Determine the [x, y] coordinate at the center of the cell enclosing the given text.  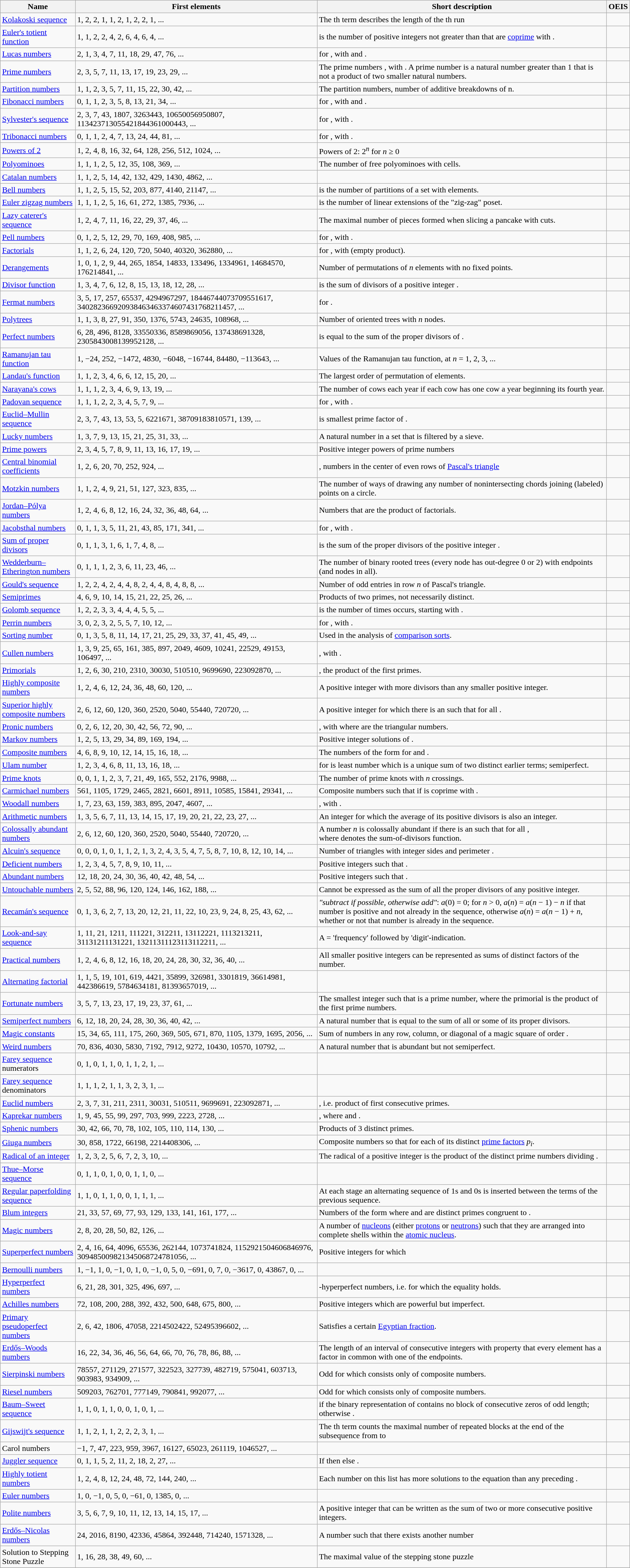
3, 5, 6, 7, 9, 10, 11, 12, 13, 14, 15, 17, ... [197, 1513]
A positive integer with more divisors than any smaller positive integer. [462, 688]
Arithmetic numbers [38, 816]
Gould's sequence [38, 584]
Prime numbers [38, 71]
The numbers of the form for and . [462, 752]
, numbers in the center of even rows of Pascal's triangle [462, 466]
1, 2, 2, 4, 2, 4, 4, 8, 2, 4, 4, 8, 4, 8, 8, ... [197, 584]
Sum of proper divisors [38, 545]
is smallest prime factor of . [462, 419]
1, 1, 5, 19, 101, 619, 4421, 35899, 326981, 3301819, 36614981, 442386619, 5784634181, 81393657019, ... [197, 982]
1, 2, 2, 3, 3, 4, 4, 4, 5, 5, ... [197, 610]
The length of an interval of consecutive integers with property that every element has a factor in common with one of the endpoints. [462, 1352]
0, 0, 0, 1, 0, 1, 1, 2, 1, 3, 2, 4, 3, 5, 4, 7, 5, 8, 7, 10, 8, 12, 10, 14, ... [197, 851]
72, 108, 200, 288, 392, 432, 500, 648, 675, 800, ... [197, 1304]
16, 22, 34, 36, 46, 56, 64, 66, 70, 76, 78, 86, 88, ... [197, 1352]
1, 16, 28, 38, 49, 60, ... [197, 1557]
The number of binary rooted trees (every node has out-degree 0 or 2) with endpoints (and nodes in all). [462, 567]
15, 34, 65, 111, 175, 260, 369, 505, 671, 870, 1105, 1379, 1695, 2056, ... [197, 1033]
Euler zigzag numbers [38, 203]
Padovan sequence [38, 402]
Composite numbers [38, 752]
An integer for which the average of its positive divisors is also an integer. [462, 816]
The prime numbers , with . A prime number is a natural number greater than 1 that is not a product of two smaller natural numbers. [462, 71]
Highly composite numbers [38, 688]
Kaprekar numbers [38, 1116]
0, 1, 1, 3, 5, 11, 21, 43, 85, 171, 341, ... [197, 527]
Radical of an integer [38, 1156]
Erdős–Woods numbers [38, 1352]
Number of permutations of n elements with no fixed points. [462, 267]
30, 42, 66, 70, 78, 102, 105, 110, 114, 130, ... [197, 1129]
1, 2, 2, 1, 1, 2, 1, 2, 2, 1, ... [197, 20]
If then else . [462, 1461]
Positive integers for which [462, 1252]
The maximal number of pieces formed when slicing a pancake with cuts. [462, 220]
Farey sequence numerators [38, 1064]
Sphenic numbers [38, 1129]
2, 3, 5, 7, 11, 13, 17, 19, 23, 29, ... [197, 71]
Partition numbers [38, 89]
Fortunate numbers [38, 1003]
1, 2, 4, 8, 16, 32, 64, 128, 256, 512, 1024, ... [197, 150]
Number of oriented trees with n nodes. [462, 319]
1, 0, −1, 0, 5, 0, −61, 0, 1385, 0, ... [197, 1496]
1, 2, 4, 6, 12, 24, 36, 48, 60, 120, ... [197, 688]
Products of 3 distinct primes. [462, 1129]
2, 3, 7, 43, 1807, 3263443, 10650056950807, 113423713055421844361000443, ... [197, 119]
Primary pseudoperfect numbers [38, 1326]
The largest order of permutation of elements. [462, 376]
A number such that there exists another number [462, 1535]
78557, 271129, 271577, 322523, 327739, 482719, 575041, 603713, 903983, 934909, ... [197, 1375]
1, 1, 2, 3, 5, 7, 11, 15, 22, 30, 42, ... [197, 89]
Used in the analysis of comparison sorts. [462, 635]
Solution to Stepping Stone Puzzle [38, 1557]
Markov numbers [38, 739]
for , with (empty product). [462, 250]
Superior highly composite numbers [38, 709]
The th term counts the maximal number of repeated blocks at the end of the subsequence from to [462, 1431]
0, 0, 1, 1, 2, 3, 7, 21, 49, 165, 552, 2176, 9988, ... [197, 778]
30, 858, 1722, 66198, 2214408306, ... [197, 1142]
Semiperfect numbers [38, 1021]
A natural number that is equal to the sum of all or some of its proper divisors. [462, 1021]
−1, 7, 47, 223, 959, 3967, 16127, 65023, 261119, 1046527, ... [197, 1448]
Woodall numbers [38, 803]
First elements [197, 7]
Farey sequence denominators [38, 1085]
1, 1, 2, 1, 1, 2, 2, 2, 3, 1, ... [197, 1431]
3, 5, 17, 257, 65537, 4294967297, 18446744073709551617, 340282366920938463463374607431768211457, ... [197, 302]
Fibonacci numbers [38, 102]
0, 1, 1, 2, 4, 7, 13, 24, 44, 81, ... [197, 136]
Composite numbers such that if is coprime with . [462, 791]
, with where are the triangular numbers. [462, 727]
Numbers of the form where and are distinct primes congruent to . [462, 1213]
Baum–Sweet sequence [38, 1409]
1, 9, 45, 55, 99, 297, 703, 999, 2223, 2728, ... [197, 1116]
2, 1, 3, 4, 7, 11, 18, 29, 47, 76, ... [197, 54]
70, 836, 4030, 5830, 7192, 7912, 9272, 10430, 10570, 10792, ... [197, 1046]
2, 8, 20, 28, 50, 82, 126, ... [197, 1230]
The radical of a positive integer is the product of the distinct prime numbers dividing . [462, 1156]
509203, 762701, 777149, 790841, 992077, ... [197, 1392]
The number of prime knots with n crossings. [462, 778]
A positive integer that can be written as the sum of two or more consecutive positive integers. [462, 1513]
1, 2, 3, 4, 6, 8, 11, 13, 16, 18, ... [197, 765]
Ramanujan tau function [38, 359]
Jordan–Pólya numbers [38, 510]
A natural number that is abundant but not semiperfect. [462, 1046]
1, 2, 4, 8, 12, 24, 48, 72, 144, 240, ... [197, 1478]
for . [462, 302]
is equal to the sum of the proper divisors of . [462, 337]
2, 5, 52, 88, 96, 120, 124, 146, 162, 188, ... [197, 889]
Euclid–Mullin sequence [38, 419]
A natural number in a set that is filtered by a sieve. [462, 436]
1, 1, 0, 1, 1, 0, 0, 1, 0, 1, ... [197, 1409]
Giuga numbers [38, 1142]
Kolakoski sequence [38, 20]
Prime knots [38, 778]
Untouchable numbers [38, 889]
1, 1, 2, 5, 15, 52, 203, 877, 4140, 21147, ... [197, 190]
1, 1, 3, 8, 27, 91, 350, 1376, 5743, 24635, 108968, ... [197, 319]
21, 33, 57, 69, 77, 93, 129, 133, 141, 161, 177, ... [197, 1213]
The number of cows each year if each cow has one cow a year beginning its fourth year. [462, 389]
1, 2, 4, 6, 8, 12, 16, 18, 20, 24, 28, 30, 32, 36, 40, ... [197, 959]
2, 6, 42, 1806, 47058, 2214502422, 52495396602, ... [197, 1326]
1, 7, 23, 63, 159, 383, 895, 2047, 4607, ... [197, 803]
Catalan numbers [38, 177]
The number of ways of drawing any number of nonintersecting chords joining (labeled) points on a circle. [462, 488]
1, 11, 21, 1211, 111221, 312211, 13112221, 1113213211, 31131211131221, 13211311123113112211, ... [197, 938]
Superperfect numbers [38, 1252]
Hyperperfect numbers [38, 1286]
Achilles numbers [38, 1304]
24, 2016, 8190, 42336, 45864, 392448, 714240, 1571328, ... [197, 1535]
Wedderburn–Etherington numbers [38, 567]
Fermat numbers [38, 302]
Narayana's cows [38, 389]
1, 1, 1, 2, 5, 12, 35, 108, 369, ... [197, 164]
Sum of numbers in any row, column, or diagonal of a magic square of order . [462, 1033]
The th term describes the length of the th run [462, 20]
Blum integers [38, 1213]
Euler's totient function [38, 37]
Tribonacci numbers [38, 136]
Satisfies a certain Egyptian fraction. [462, 1326]
At each stage an alternating sequence of 1s and 0s is inserted between the terms of the previous sequence. [462, 1196]
A number of nucleons (either protons or neutrons) such that they are arranged into complete shells within the atomic nucleus. [462, 1230]
Ulam number [38, 765]
Bernoulli numbers [38, 1269]
is the number of partitions of a set with elements. [462, 190]
A number n is colossally abundant if there is an such that for all ,where denotes the sum-of-divisors function. [462, 834]
Positive integer solutions of . [462, 739]
1, 2, 3, 2, 5, 6, 7, 2, 3, 10, ... [197, 1156]
Pronic numbers [38, 727]
Abundant numbers [38, 877]
2, 3, 7, 43, 13, 53, 5, 6221671, 38709183810571, 139, ... [197, 419]
2, 3, 7, 31, 211, 2311, 30031, 510511, 9699691, 223092871, ... [197, 1103]
Products of two primes, not necessarily distinct. [462, 597]
, i.e. product of first consecutive primes. [462, 1103]
1, 3, 5, 6, 7, 11, 13, 14, 15, 17, 19, 20, 21, 22, 23, 27, ... [197, 816]
Practical numbers [38, 959]
Regular paperfolding sequence [38, 1196]
Central binomial coefficients [38, 466]
Perrin numbers [38, 623]
All smaller positive integers can be represented as sums of distinct factors of the number. [462, 959]
1, 3, 4, 7, 6, 12, 8, 15, 13, 18, 12, 28, ... [197, 285]
Deficient numbers [38, 864]
0, 1, 1, 5, 2, 11, 2, 18, 2, 27, ... [197, 1461]
1, 1, 2, 3, 4, 6, 6, 12, 15, 20, ... [197, 376]
Look-and-say sequence [38, 938]
Number of triangles with integer sides and perimeter . [462, 851]
Sierpinski numbers [38, 1375]
The maximal value of the stepping stone puzzle [462, 1557]
0, 2, 6, 12, 20, 30, 42, 56, 72, 90, ... [197, 727]
Alternating factorial [38, 982]
4, 6, 9, 10, 14, 15, 21, 22, 25, 26, ... [197, 597]
Composite numbers so that for each of its distinct prime factors pi. [462, 1142]
is the number of times occurs, starting with . [462, 610]
1, 3, 7, 9, 13, 15, 21, 25, 31, 33, ... [197, 436]
1, 1, 2, 6, 24, 120, 720, 5040, 40320, 362880, ... [197, 250]
Jacobsthal numbers [38, 527]
0, 1, 0, 1, 1, 0, 1, 1, 2, 1, ... [197, 1064]
4, 6, 8, 9, 10, 12, 14, 15, 16, 18, ... [197, 752]
561, 1105, 1729, 2465, 2821, 6601, 8911, 10585, 15841, 29341, ... [197, 791]
0, 1, 1, 2, 3, 5, 8, 13, 21, 34, ... [197, 102]
Sorting number [38, 635]
Golomb sequence [38, 610]
Polite numbers [38, 1513]
Polytrees [38, 319]
Bell numbers [38, 190]
0, 1, 2, 5, 12, 29, 70, 169, 408, 985, ... [197, 237]
1, 1, 0, 1, 1, 0, 0, 1, 1, 1, ... [197, 1196]
1, 2, 4, 7, 11, 16, 22, 29, 37, 46, ... [197, 220]
2, 4, 16, 64, 4096, 65536, 262144, 1073741824, 1152921504606846976, 309485009821345068724781056, ... [197, 1252]
Semiprimes [38, 597]
is the number of linear extensions of the "zig-zag" poset. [462, 203]
Each number on this list has more solutions to the equation than any preceding . [462, 1478]
0, 1, 1, 1, 2, 3, 6, 11, 23, 46, ... [197, 567]
Riesel numbers [38, 1392]
1, 1, 2, 5, 14, 42, 132, 429, 1430, 4862, ... [197, 177]
The partition numbers, number of additive breakdowns of n. [462, 89]
for is least number which is a unique sum of two distinct earlier terms; semiperfect. [462, 765]
Lazy caterer's sequence [38, 220]
Thue–Morse sequence [38, 1173]
Highly totient numbers [38, 1478]
Short description [462, 7]
1, −24, 252, −1472, 4830, −6048, −16744, 84480, −113643, ... [197, 359]
Factorials [38, 250]
is the sum of divisors of a positive integer . [462, 285]
Perfect numbers [38, 337]
1, −1, 1, 0, −1, 0, 1, 0, −1, 0, 5, 0, −691, 0, 7, 0, −3617, 0, 43867, 0, ... [197, 1269]
Gijswijt's sequence [38, 1431]
1, 0, 1, 2, 9, 44, 265, 1854, 14833, 133496, 1334961, 14684570, 176214841, ... [197, 267]
Pell numbers [38, 237]
if the binary representation of contains no block of consecutive zeros of odd length; otherwise . [462, 1409]
is the number of positive integers not greater than that are coprime with . [462, 37]
Carol numbers [38, 1448]
12, 18, 20, 24, 30, 36, 40, 42, 48, 54, ... [197, 877]
Divisor function [38, 285]
1, 1, 1, 2, 1, 1, 3, 2, 3, 1, ... [197, 1085]
0, 1, 3, 6, 2, 7, 13, 20, 12, 21, 11, 22, 10, 23, 9, 24, 8, 25, 43, 62, ... [197, 911]
3, 5, 7, 13, 23, 17, 19, 23, 37, 61, ... [197, 1003]
0, 1, 1, 3, 1, 6, 1, 7, 4, 8, ... [197, 545]
Lucas numbers [38, 54]
Magic numbers [38, 1230]
Weird numbers [38, 1046]
A positive integer for which there is an such that for all . [462, 709]
Positive integers which are powerful but imperfect. [462, 1304]
1, 3, 9, 25, 65, 161, 385, 897, 2049, 4609, 10241, 22529, 49153, 106497, ... [197, 653]
3, 0, 2, 3, 2, 5, 5, 7, 10, 12, ... [197, 623]
1, 1, 2, 4, 9, 21, 51, 127, 323, 835, ... [197, 488]
Sylvester's sequence [38, 119]
Polyominoes [38, 164]
, where and . [462, 1116]
0, 1, 1, 0, 1, 0, 0, 1, 1, 0, ... [197, 1173]
Landau's function [38, 376]
A = 'frequency' followed by 'digit'-indication. [462, 938]
Powers of 2: 2n for n ≥ 0 [462, 150]
Recamán's sequence [38, 911]
1, 2, 3, 4, 5, 7, 8, 9, 10, 11, ... [197, 864]
6, 28, 496, 8128, 33550336, 8589869056, 137438691328, 2305843008139952128, ... [197, 337]
Colossally abundant numbers [38, 834]
1, 2, 4, 6, 8, 12, 16, 24, 32, 36, 48, 64, ... [197, 510]
Powers of 2 [38, 150]
OEIS [618, 7]
Name [38, 7]
Prime powers [38, 449]
6, 12, 18, 20, 24, 28, 30, 36, 40, 42, ... [197, 1021]
Cullen numbers [38, 653]
Primorials [38, 670]
-hyperperfect numbers, i.e. for which the equality holds. [462, 1286]
0, 1, 3, 5, 8, 11, 14, 17, 21, 25, 29, 33, 37, 41, 45, 49, ... [197, 635]
Euler numbers [38, 1496]
Alcuin's sequence [38, 851]
1, 1, 1, 2, 3, 4, 6, 9, 13, 19, ... [197, 389]
Number of odd entries in row n of Pascal's triangle. [462, 584]
The smallest integer such that is a prime number, where the primorial is the product of the first prime numbers. [462, 1003]
6, 21, 28, 301, 325, 496, 697, ... [197, 1286]
Erdős–Nicolas numbers [38, 1535]
Carmichael numbers [38, 791]
1, 2, 6, 20, 70, 252, 924, ... [197, 466]
Lucky numbers [38, 436]
Numbers that are the product of factorials. [462, 510]
1, 1, 1, 2, 5, 16, 61, 272, 1385, 7936, ... [197, 203]
2, 3, 4, 5, 7, 8, 9, 11, 13, 16, 17, 19, ... [197, 449]
Derangements [38, 267]
Euclid numbers [38, 1103]
Positive integer powers of prime numbers [462, 449]
Motzkin numbers [38, 488]
1, 2, 6, 30, 210, 2310, 30030, 510510, 9699690, 223092870, ... [197, 670]
Values of the Ramanujan tau function, at n = 1, 2, 3, ... [462, 359]
The number of free polyominoes with cells. [462, 164]
, the product of the first primes. [462, 670]
Magic constants [38, 1033]
1, 1, 1, 2, 2, 3, 4, 5, 7, 9, ... [197, 402]
Juggler sequence [38, 1461]
Cannot be expressed as the sum of all the proper divisors of any positive integer. [462, 889]
is the sum of the proper divisors of the positive integer . [462, 545]
1, 2, 5, 13, 29, 34, 89, 169, 194, ... [197, 739]
1, 1, 2, 2, 4, 2, 6, 4, 6, 4, ... [197, 37]
